Find where the given text appears and provide that cell's center as (X, Y) coordinate. 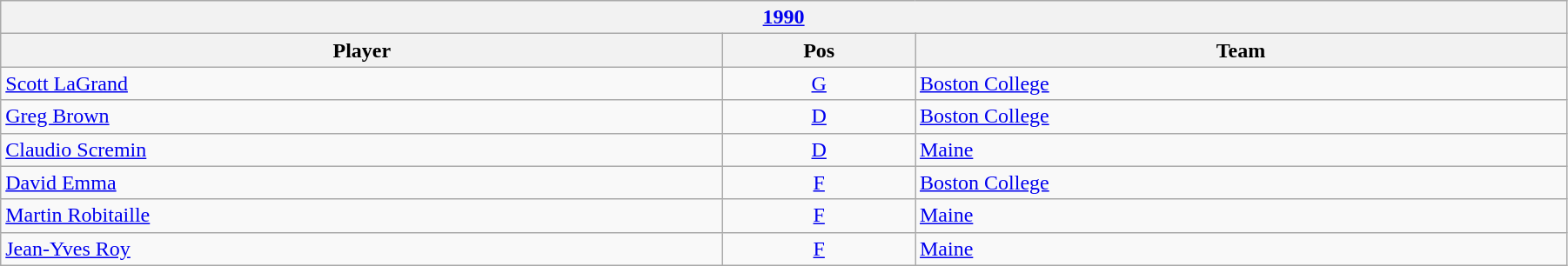
Claudio Scremin (362, 150)
G (820, 83)
1990 (784, 17)
Martin Robitaille (362, 216)
Jean-Yves Roy (362, 249)
Team (1241, 50)
Player (362, 50)
David Emma (362, 183)
Greg Brown (362, 116)
Scott LaGrand (362, 83)
Pos (820, 50)
